Output the [X, Y] coordinate of the center of the cell containing the given text.  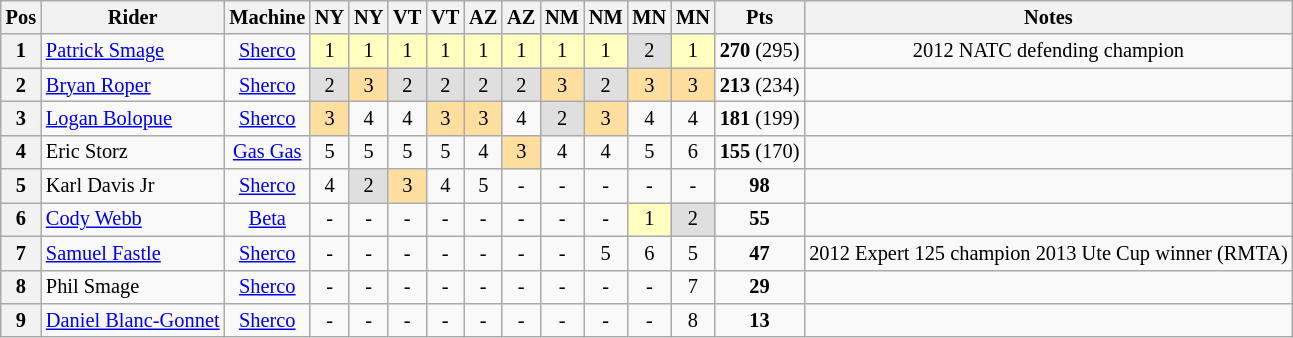
Rider [132, 17]
Phil Smage [132, 287]
29 [760, 287]
2012 Expert 125 champion 2013 Ute Cup winner (RMTA) [1048, 253]
55 [760, 219]
Daniel Blanc-Gonnet [132, 320]
Eric Storz [132, 152]
Samuel Fastle [132, 253]
Patrick Smage [132, 51]
9 [21, 320]
Gas Gas [267, 152]
98 [760, 186]
Machine [267, 17]
Bryan Roper [132, 85]
270 (295) [760, 51]
Notes [1048, 17]
Pos [21, 17]
213 (234) [760, 85]
2012 NATC defending champion [1048, 51]
13 [760, 320]
155 (170) [760, 152]
Karl Davis Jr [132, 186]
Beta [267, 219]
47 [760, 253]
181 (199) [760, 118]
Cody Webb [132, 219]
Logan Bolopue [132, 118]
Pts [760, 17]
